Pinpoint the cell where the given text exists, returning its [x, y] midpoint coordinate. 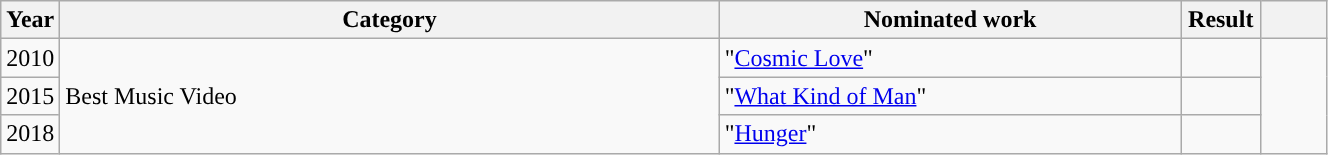
Category [390, 20]
"What Kind of Man" [950, 96]
2018 [30, 134]
"Cosmic Love" [950, 58]
Best Music Video [390, 96]
2010 [30, 58]
Result [1221, 20]
Nominated work [950, 20]
"Hunger" [950, 134]
Year [30, 20]
2015 [30, 96]
